Locate the cell with the specified text and output its (X, Y) center coordinate. 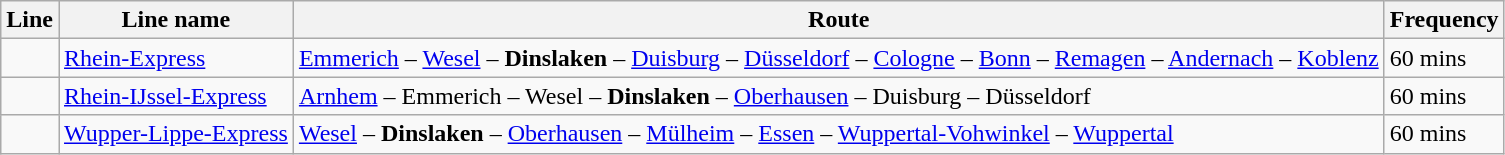
Line (30, 20)
Rhein-IJssel-Express (176, 96)
Emmerich – Wesel – Dinslaken – Duisburg – Düsseldorf – Cologne – Bonn – Remagen – Andernach – Koblenz (838, 58)
Wupper-Lippe-Express (176, 134)
Rhein-Express (176, 58)
Line name (176, 20)
Wesel – Dinslaken – Oberhausen – Mülheim – Essen – Wuppertal-Vohwinkel – Wuppertal (838, 134)
Frequency (1444, 20)
Arnhem – Emmerich – Wesel – Dinslaken – Oberhausen – Duisburg – Düsseldorf (838, 96)
Route (838, 20)
